Determine the [X, Y] coordinate at the center of the cell enclosing the given text.  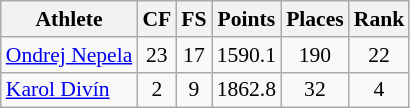
1590.1 [246, 55]
Karol Divín [70, 90]
4 [380, 90]
FS [194, 19]
23 [156, 55]
Ondrej Nepela [70, 55]
9 [194, 90]
32 [315, 90]
2 [156, 90]
22 [380, 55]
190 [315, 55]
Athlete [70, 19]
1862.8 [246, 90]
17 [194, 55]
Rank [380, 19]
Places [315, 19]
CF [156, 19]
Points [246, 19]
